Capture the cell that displays the provided text and extract its (x, y) central coordinate. 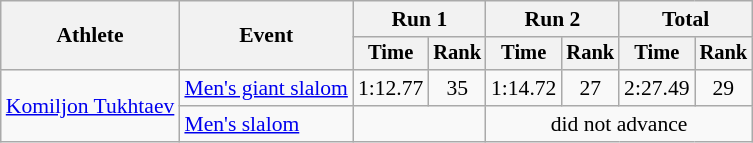
Komiljon Tukhtaev (90, 106)
29 (724, 88)
27 (590, 88)
1:14.72 (524, 88)
Run 1 (420, 19)
Run 2 (552, 19)
Event (266, 36)
Total (686, 19)
Men's slalom (266, 124)
Men's giant slalom (266, 88)
did not advance (619, 124)
2:27.49 (656, 88)
Athlete (90, 36)
35 (457, 88)
1:12.77 (390, 88)
